Locate the cell with the specified text and output its (X, Y) center coordinate. 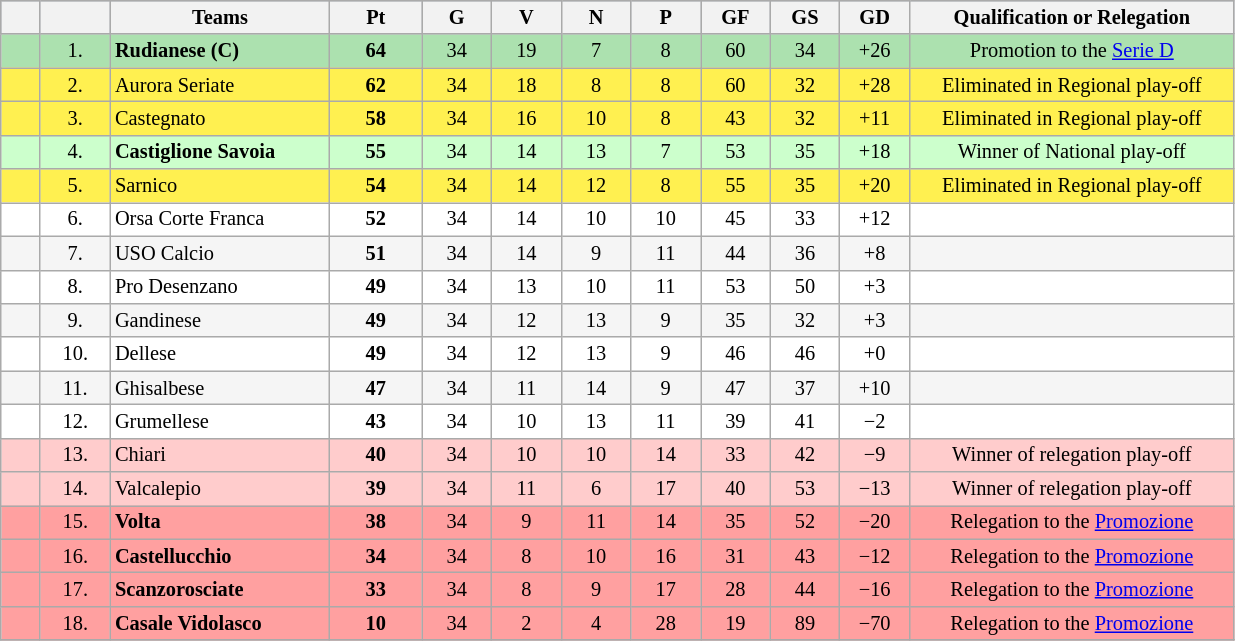
+20 (875, 186)
Ghisalbese (220, 388)
Rudianese (C) (220, 51)
GF (735, 17)
11. (75, 388)
10. (75, 354)
Pro Desenzano (220, 287)
41 (805, 421)
3. (75, 118)
+10 (875, 388)
Grumellese (220, 421)
54 (376, 186)
58 (376, 118)
38 (376, 522)
2. (75, 85)
USO Calcio (220, 253)
45 (735, 219)
Castegnato (220, 118)
Dellese (220, 354)
Pt (376, 17)
42 (805, 455)
−20 (875, 522)
+8 (875, 253)
Castiglione Savoia (220, 152)
31 (735, 556)
−16 (875, 589)
Chiari (220, 455)
Teams (220, 17)
4 (596, 623)
Gandinese (220, 320)
Aurora Seriate (220, 85)
50 (805, 287)
89 (805, 623)
16. (75, 556)
17. (75, 589)
+0 (875, 354)
1. (75, 51)
15. (75, 522)
Promotion to the Serie D (1072, 51)
G (457, 17)
7. (75, 253)
GD (875, 17)
−13 (875, 489)
12. (75, 421)
Casale Vidolasco (220, 623)
4. (75, 152)
14. (75, 489)
6 (596, 489)
+12 (875, 219)
−70 (875, 623)
51 (376, 253)
Winner of National play-off (1072, 152)
37 (805, 388)
8. (75, 287)
N (596, 17)
+26 (875, 51)
2 (527, 623)
6. (75, 219)
+18 (875, 152)
−9 (875, 455)
18. (75, 623)
64 (376, 51)
GS (805, 17)
P (666, 17)
+11 (875, 118)
5. (75, 186)
Castellucchio (220, 556)
−12 (875, 556)
Qualification or Relegation (1072, 17)
Valcalepio (220, 489)
Orsa Corte Franca (220, 219)
−2 (875, 421)
+28 (875, 85)
9. (75, 320)
18 (527, 85)
Sarnico (220, 186)
Volta (220, 522)
13. (75, 455)
36 (805, 253)
62 (376, 85)
V (527, 17)
Scanzorosciate (220, 589)
